Return the [X, Y] coordinate for the center point of the cell that contains the specified text.  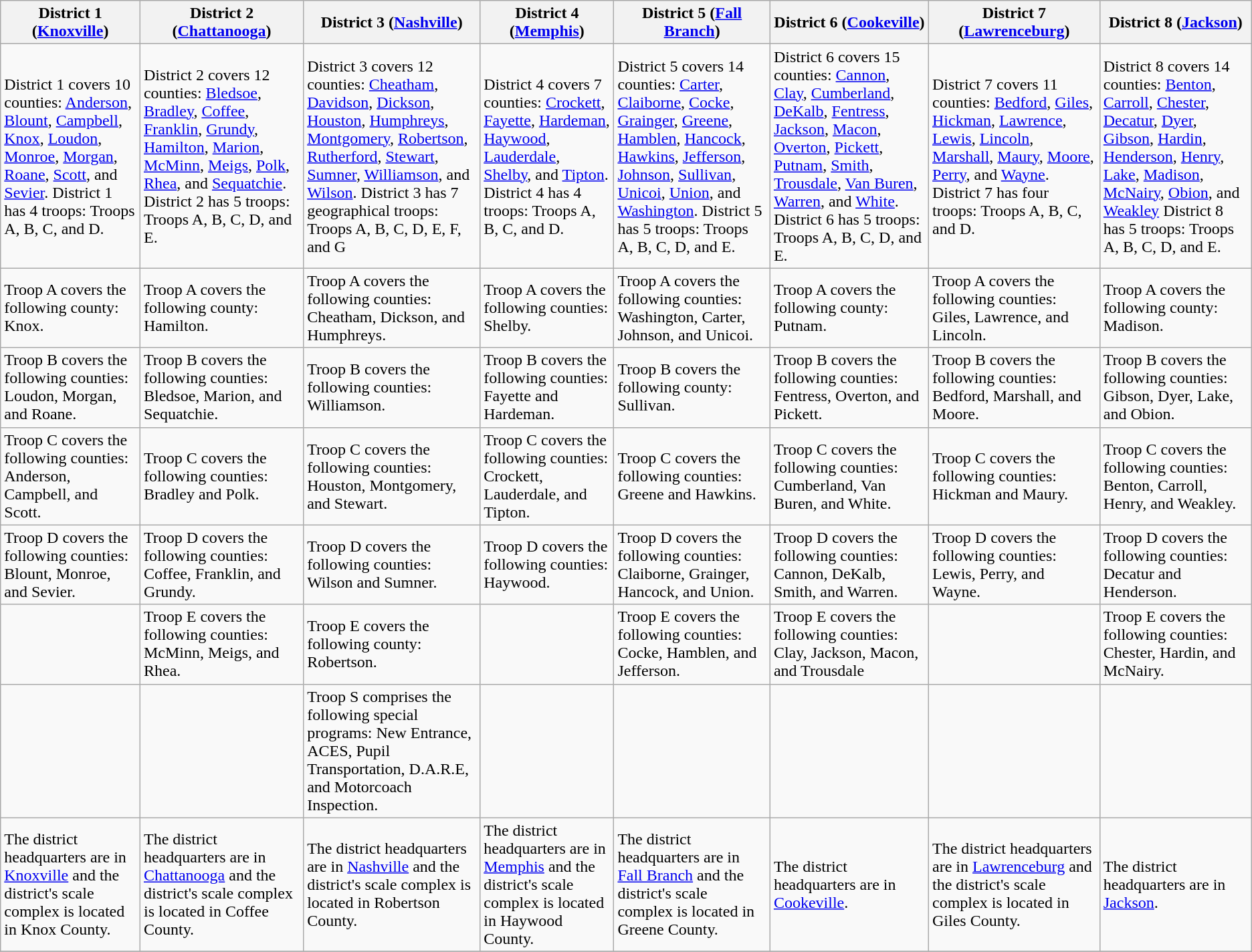
Troop C covers the following counties: Greene and Hawkins. [692, 476]
Troop A covers the following counties: Giles, Lawrence, and Lincoln. [1015, 308]
District 4 covers 7 counties: Crockett, Fayette, Hardeman, Haywood, Lauderdale, Shelby, and Tipton. District 4 has 4 troops: Troops A, B, C, and D. [547, 156]
Troop D covers the following counties: Blount, Monroe, and Sevier. [71, 564]
Troop A covers the following county: Knox. [71, 308]
Troop B covers the following counties: Fentress, Overton, and Pickett. [849, 388]
Troop B covers the following counties: Bledsoe, Marion, and Sequatchie. [221, 388]
Troop A covers the following counties: Cheatham, Dickson, and Humphreys. [392, 308]
The district headquarters are in Knoxville and the district's scale complex is located in Knox County. [71, 884]
Troop A covers the following county: Putnam. [849, 308]
The district headquarters are in Nashville and the district's scale complex is located in Robertson County. [392, 884]
The district headquarters are in Memphis and the district's scale complex is located in Haywood County. [547, 884]
Troop E covers the following counties: Cocke, Hamblen, and Jefferson. [692, 644]
District 4 (Memphis) [547, 23]
Troop C covers the following counties: Bradley and Polk. [221, 476]
Troop B covers the following county: Sullivan. [692, 388]
Troop A covers the following county: Hamilton. [221, 308]
District 6 (Cookeville) [849, 23]
Troop E covers the following counties: Clay, Jackson, Macon, and Trousdale [849, 644]
District 1 (Knoxville) [71, 23]
District 3 (Nashville) [392, 23]
Troop D covers the following counties: Haywood. [547, 564]
Troop E covers the following county: Robertson. [392, 644]
District 7 (Lawrenceburg) [1015, 23]
Troop D covers the following counties: Lewis, Perry, and Wayne. [1015, 564]
Troop B covers the following counties: Williamson. [392, 388]
Troop C covers the following counties: Crockett, Lauderdale, and Tipton. [547, 476]
District 5 (Fall Branch) [692, 23]
Troop B covers the following counties: Gibson, Dyer, Lake, and Obion. [1176, 388]
Troop C covers the following counties: Cumberland, Van Buren, and White. [849, 476]
Troop D covers the following counties: Wilson and Sumner. [392, 564]
Troop A covers the following county: Madison. [1176, 308]
Troop C covers the following counties: Hickman and Maury. [1015, 476]
The district headquarters are in Fall Branch and the district's scale complex is located in Greene County. [692, 884]
Troop D covers the following counties: Coffee, Franklin, and Grundy. [221, 564]
Troop D covers the following counties: Claiborne, Grainger, Hancock, and Union. [692, 564]
Troop D covers the following counties: Cannon, DeKalb, Smith, and Warren. [849, 564]
District 8 (Jackson) [1176, 23]
Troop B covers the following counties: Fayette and Hardeman. [547, 388]
Troop D covers the following counties: Decatur and Henderson. [1176, 564]
The district headquarters are in Cookeville. [849, 884]
District 2 (Chattanooga) [221, 23]
Troop A covers the following counties: Washington, Carter, Johnson, and Unicoi. [692, 308]
Troop B covers the following counties: Loudon, Morgan, and Roane. [71, 388]
The district headquarters are in Jackson. [1176, 884]
Troop A covers the following counties: Shelby. [547, 308]
Troop C covers the following counties: Anderson, Campbell, and Scott. [71, 476]
Troop S comprises the following special programs: New Entrance, ACES, Pupil Transportation, D.A.R.E, and Motorcoach Inspection. [392, 751]
Troop E covers the following counties: McMinn, Meigs, and Rhea. [221, 644]
Troop E covers the following counties: Chester, Hardin, and McNairy. [1176, 644]
The district headquarters are in Chattanooga and the district's scale complex is located in Coffee County. [221, 884]
Troop C covers the following counties: Houston, Montgomery, and Stewart. [392, 476]
Troop B covers the following counties: Bedford, Marshall, and Moore. [1015, 388]
Troop C covers the following counties: Benton, Carroll, Henry, and Weakley. [1176, 476]
The district headquarters are in Lawrenceburg and the district's scale complex is located in Giles County. [1015, 884]
